Return [X, Y] of the center of cell containing provided text 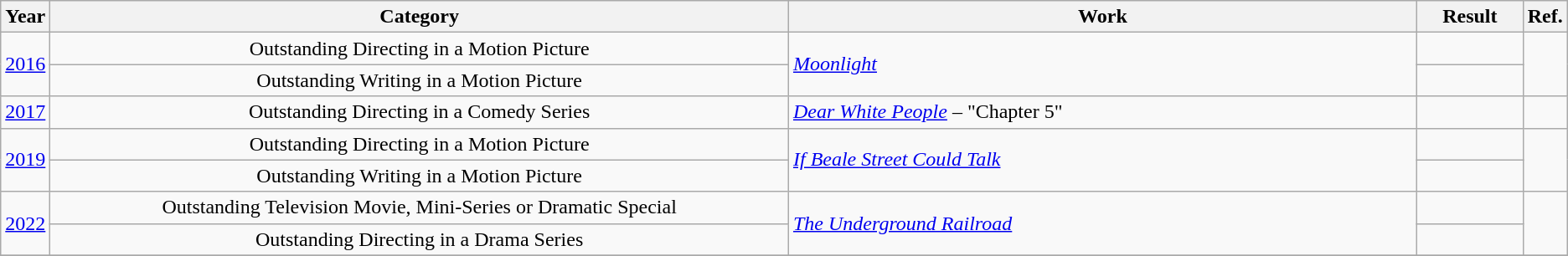
Outstanding Directing in a Comedy Series [420, 112]
The Underground Railroad [1102, 223]
2022 [25, 223]
If Beale Street Could Talk [1102, 160]
Moonlight [1102, 64]
2017 [25, 112]
Year [25, 17]
Ref. [1545, 17]
2016 [25, 64]
Dear White People – "Chapter 5" [1102, 112]
Category [420, 17]
Result [1469, 17]
Outstanding Directing in a Drama Series [420, 239]
Work [1102, 17]
Outstanding Television Movie, Mini-Series or Dramatic Special [420, 207]
2019 [25, 160]
